Determine the (x, y) coordinate at the center of the cell enclosing the given text.  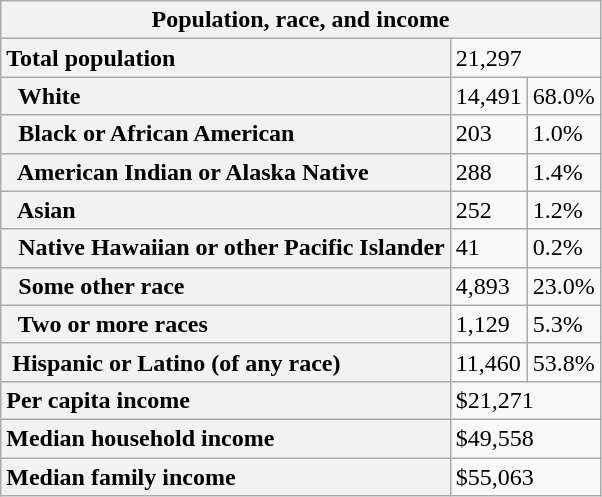
Median household income (226, 438)
288 (488, 172)
53.8% (564, 362)
$21,271 (525, 400)
Population, race, and income (301, 20)
1.0% (564, 134)
203 (488, 134)
14,491 (488, 96)
$49,558 (525, 438)
11,460 (488, 362)
White (226, 96)
5.3% (564, 324)
Total population (226, 58)
Two or more races (226, 324)
0.2% (564, 248)
Median family income (226, 477)
68.0% (564, 96)
1.2% (564, 210)
Black or African American (226, 134)
1.4% (564, 172)
23.0% (564, 286)
Hispanic or Latino (of any race) (226, 362)
4,893 (488, 286)
American Indian or Alaska Native (226, 172)
Per capita income (226, 400)
Native Hawaiian or other Pacific Islander (226, 248)
Asian (226, 210)
1,129 (488, 324)
21,297 (525, 58)
41 (488, 248)
Some other race (226, 286)
$55,063 (525, 477)
252 (488, 210)
